Find where the given text appears and provide that cell's center as [x, y] coordinate. 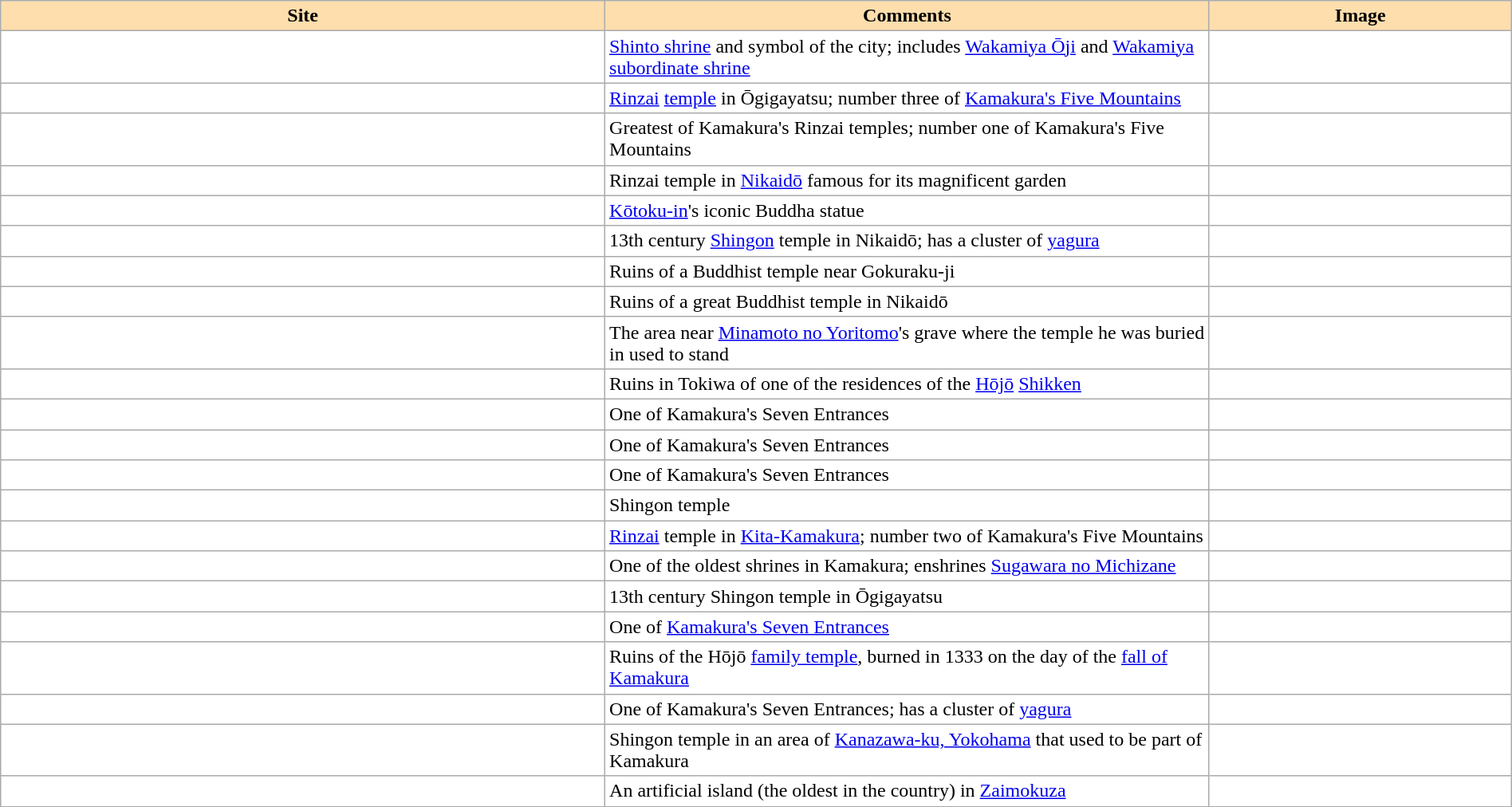
13th century Shingon temple in Ōgigayatsu [908, 596]
Ruins in Tokiwa of one of the residences of the Hōjō Shikken [908, 384]
An artificial island (the oldest in the country) in Zaimokuza [908, 791]
Kōtoku-in's iconic Buddha statue [908, 211]
Shinto shrine and symbol of the city; includes Wakamiya Ōji and Wakamiya subordinate shrine [908, 57]
Shingon temple in an area of Kanazawa-ku, Yokohama that used to be part of Kamakura [908, 750]
Image [1360, 16]
Rinzai temple in Nikaidō famous for its magnificent garden [908, 180]
Rinzai temple in Ōgigayatsu; number three of Kamakura's Five Mountains [908, 98]
Ruins of a Buddhist temple near Gokuraku-ji [908, 271]
Ruins of the Hōjō family temple, burned in 1333 on the day of the fall of Kamakura [908, 668]
Ruins of a great Buddhist temple in Nikaidō [908, 301]
One of Kamakura's Seven Entrances; has a cluster of yagura [908, 709]
One of the oldest shrines in Kamakura; enshrines Sugawara no Michizane [908, 566]
Rinzai temple in Kita-Kamakura; number two of Kamakura's Five Mountains [908, 536]
Greatest of Kamakura's Rinzai temples; number one of Kamakura's Five Mountains [908, 139]
Site [303, 16]
13th century Shingon temple in Nikaidō; has a cluster of yagura [908, 241]
Comments [908, 16]
The area near Minamoto no Yoritomo's grave where the temple he was buried in used to stand [908, 343]
Shingon temple [908, 506]
